Pinpoint the cell where the given text exists, returning its (x, y) midpoint coordinate. 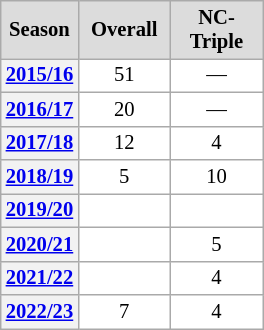
2015/16 (40, 75)
Season (40, 29)
12 (124, 143)
NC-Triple (216, 29)
2020/21 (40, 244)
2021/22 (40, 278)
20 (124, 109)
Overall (124, 29)
2022/23 (40, 311)
7 (124, 311)
10 (216, 177)
2019/20 (40, 210)
2018/19 (40, 177)
2016/17 (40, 109)
2017/18 (40, 143)
51 (124, 75)
